Provide the (X, Y) coordinate of the cell's center where the given text is located.  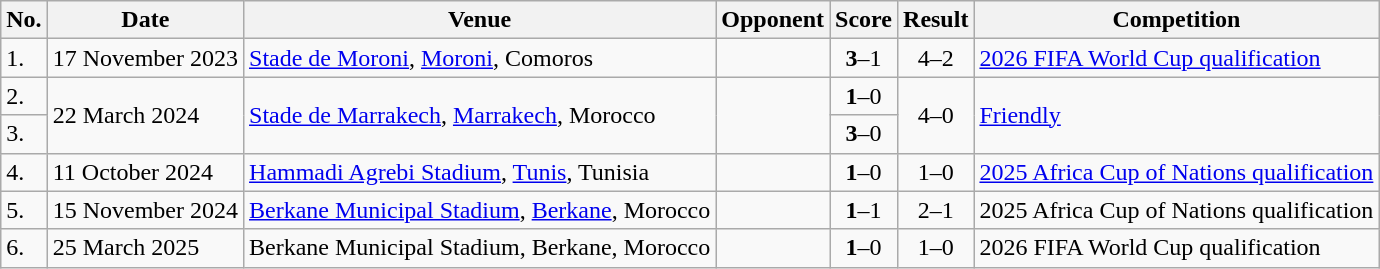
Stade de Moroni, Moroni, Comoros (480, 58)
3. (24, 134)
17 November 2023 (145, 58)
Result (936, 20)
Score (864, 20)
Friendly (1176, 115)
Stade de Marrakech, Marrakech, Morocco (480, 115)
Opponent (773, 20)
4. (24, 172)
11 October 2024 (145, 172)
Date (145, 20)
25 March 2025 (145, 248)
No. (24, 20)
Competition (1176, 20)
2–1 (936, 210)
4–2 (936, 58)
Hammadi Agrebi Stadium, Tunis, Tunisia (480, 172)
Venue (480, 20)
1–1 (864, 210)
3–1 (864, 58)
22 March 2024 (145, 115)
3–0 (864, 134)
6. (24, 248)
1. (24, 58)
4–0 (936, 115)
15 November 2024 (145, 210)
2. (24, 96)
5. (24, 210)
